Provide the [x, y] coordinate of the cell's center where the given text is located.  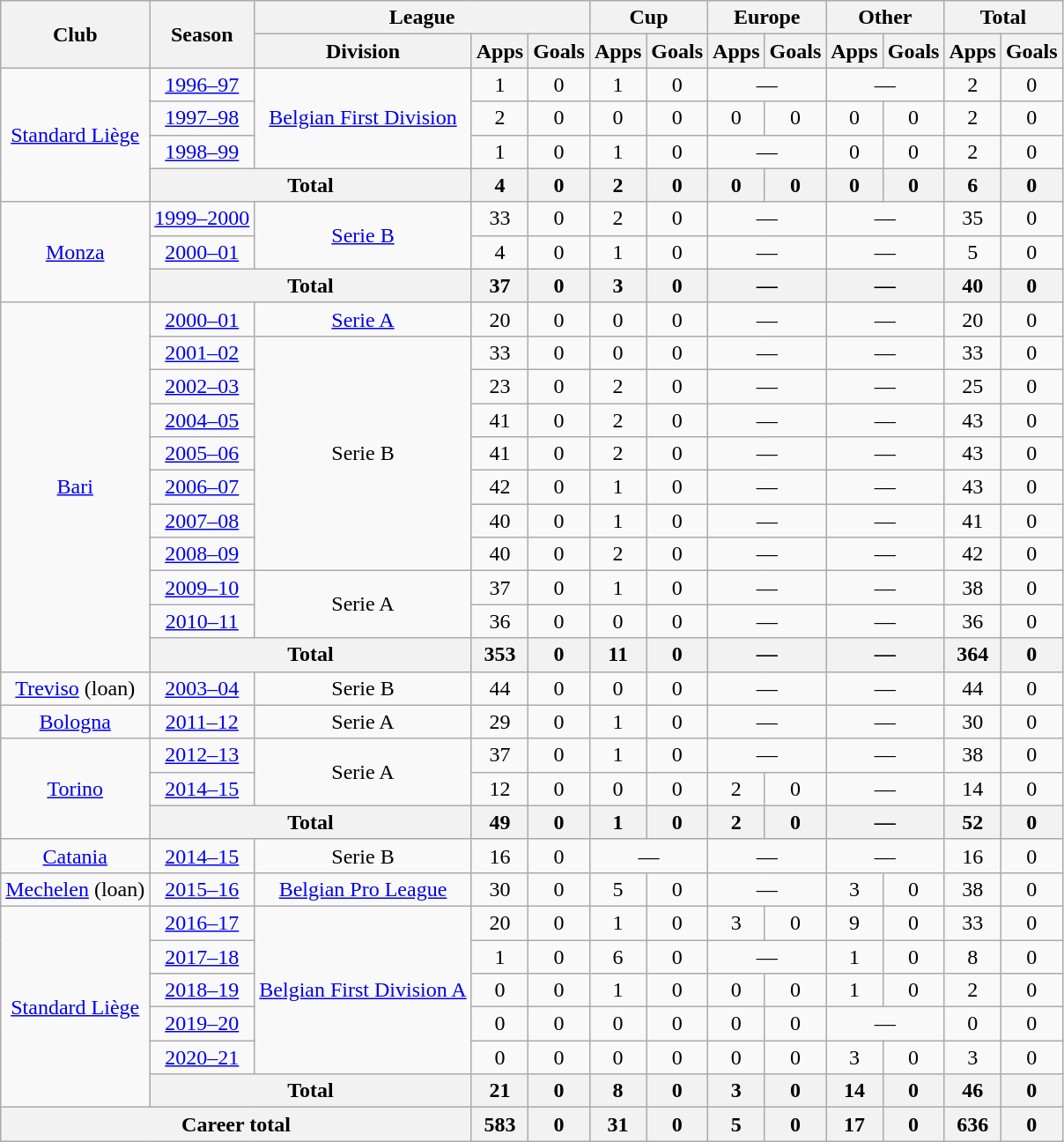
29 [499, 722]
Treviso (loan) [76, 688]
Season [203, 34]
Monza [76, 252]
Club [76, 34]
35 [972, 219]
2016–17 [203, 923]
Other [885, 18]
2017–18 [203, 956]
353 [499, 655]
1999–2000 [203, 219]
Belgian First Division [363, 118]
2007–08 [203, 521]
2018–19 [203, 990]
31 [617, 1124]
583 [499, 1124]
2019–20 [203, 1024]
2011–12 [203, 722]
11 [617, 655]
Division [363, 51]
46 [972, 1091]
Torino [76, 789]
Belgian First Division A [363, 990]
Europe [767, 18]
2002–03 [203, 386]
2009–10 [203, 588]
2006–07 [203, 487]
2001–02 [203, 352]
25 [972, 386]
23 [499, 386]
2020–21 [203, 1057]
Bologna [76, 722]
Mechelen (loan) [76, 889]
League [423, 18]
Career total [236, 1124]
1997–98 [203, 118]
Cup [648, 18]
2012–13 [203, 755]
2003–04 [203, 688]
2005–06 [203, 454]
52 [972, 822]
1998–99 [203, 152]
Belgian Pro League [363, 889]
Catania [76, 856]
2015–16 [203, 889]
636 [972, 1124]
12 [499, 789]
2004–05 [203, 420]
17 [854, 1124]
9 [854, 923]
364 [972, 655]
Bari [76, 486]
49 [499, 822]
2010–11 [203, 621]
2008–09 [203, 554]
21 [499, 1091]
1996–97 [203, 85]
